Determine the [x, y] coordinate at the center of the cell enclosing the given text.  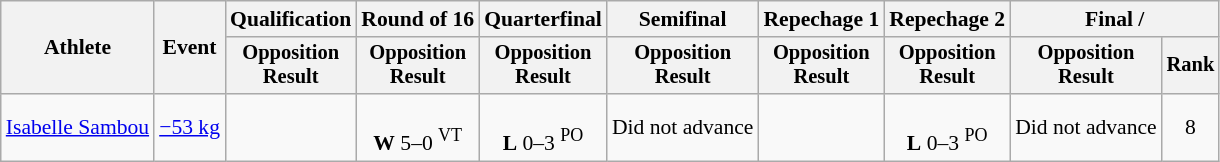
8 [1191, 128]
Repechage 1 [821, 19]
Quarterfinal [543, 19]
−53 kg [190, 128]
Qualification [290, 19]
Final / [1114, 19]
Event [190, 48]
Semifinal [683, 19]
Round of 16 [418, 19]
Isabelle Sambou [78, 128]
Rank [1191, 66]
W 5–0 VT [418, 128]
Athlete [78, 48]
Repechage 2 [947, 19]
